Pinpoint the cell where the given text exists, returning its [x, y] midpoint coordinate. 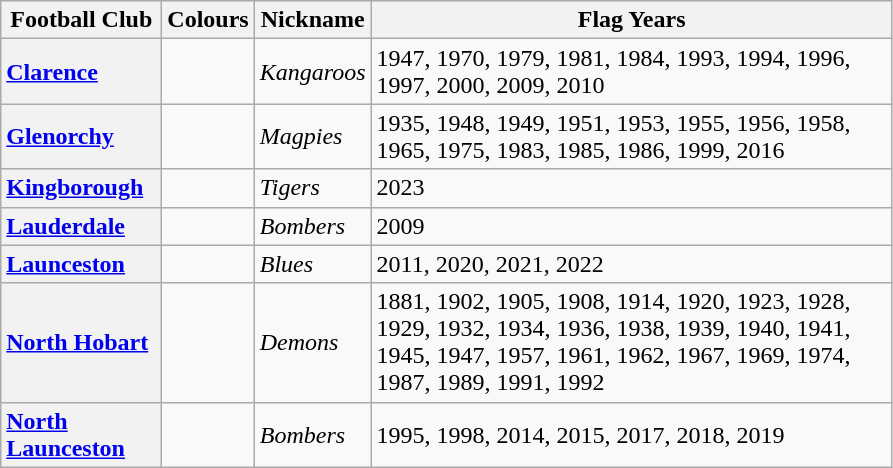
Flag Years [632, 20]
Launceston [82, 264]
Tigers [312, 188]
North Hobart [82, 342]
2009 [632, 226]
Nickname [312, 20]
Magpies [312, 136]
Kingborough [82, 188]
2023 [632, 188]
Kangaroos [312, 72]
1935, 1948, 1949, 1951, 1953, 1955, 1956, 1958,1965, 1975, 1983, 1985, 1986, 1999, 2016 [632, 136]
1995, 1998, 2014, 2015, 2017, 2018, 2019 [632, 434]
Lauderdale [82, 226]
Football Club [82, 20]
Clarence [82, 72]
Blues [312, 264]
Demons [312, 342]
Glenorchy [82, 136]
1947, 1970, 1979, 1981, 1984, 1993, 1994, 1996, 1997, 2000, 2009, 2010 [632, 72]
Colours [208, 20]
North Launceston [82, 434]
2011, 2020, 2021, 2022 [632, 264]
